Extract the [x, y] coordinate from the center of the cell holding the provided text.  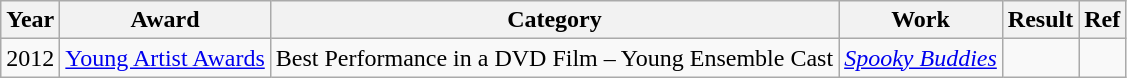
Young Artist Awards [165, 58]
Spooky Buddies [921, 58]
Best Performance in a DVD Film – Young Ensemble Cast [554, 58]
Result [1040, 20]
Work [921, 20]
Award [165, 20]
2012 [30, 58]
Category [554, 20]
Ref [1102, 20]
Year [30, 20]
